Pinpoint the cell where the given text exists, returning its [x, y] midpoint coordinate. 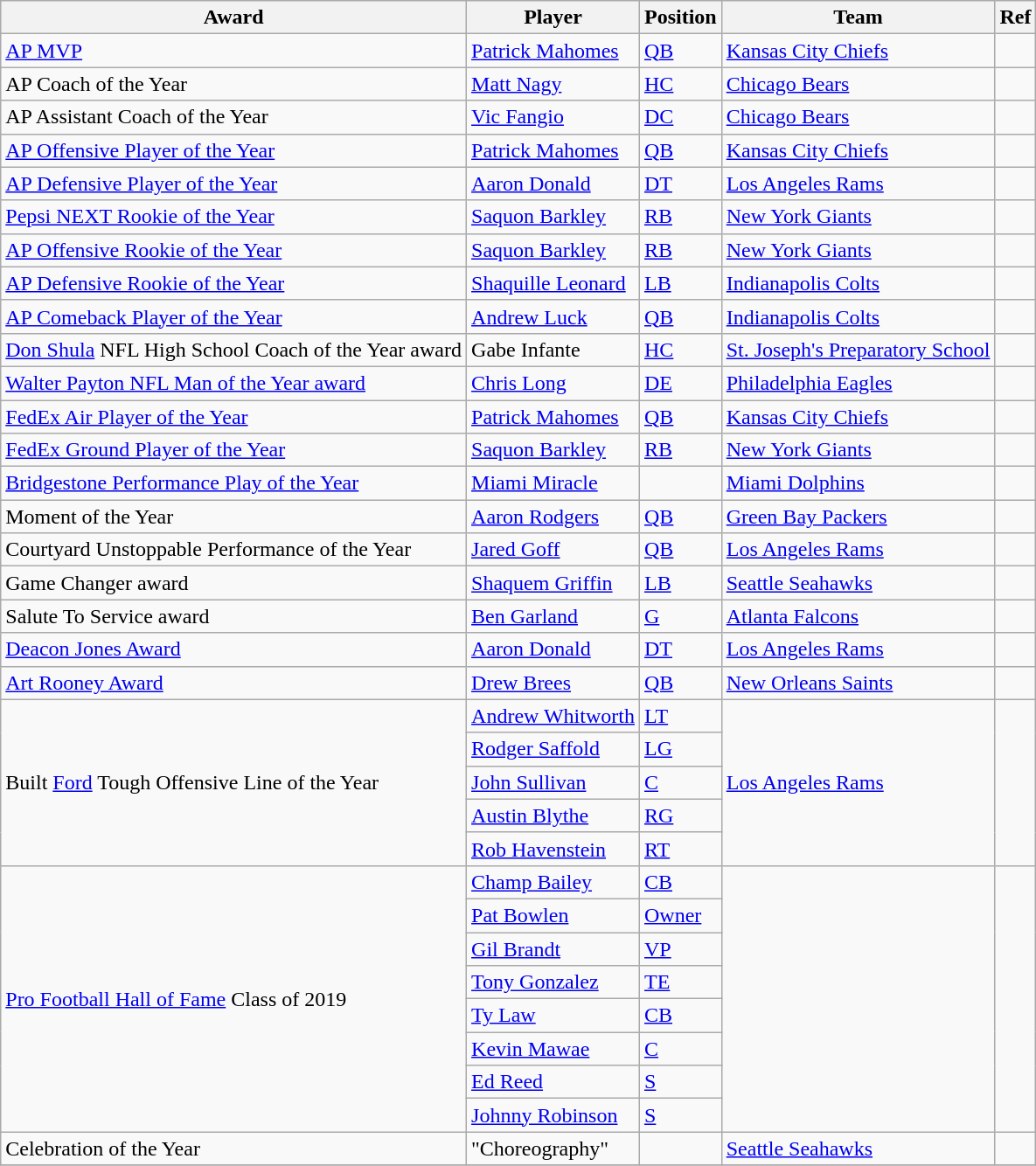
Miami Dolphins [859, 483]
VP [680, 948]
Shaquille Leonard [553, 283]
Bridgestone Performance Play of the Year [234, 483]
TE [680, 982]
Built Ford Tough Offensive Line of the Year [234, 782]
Don Shula NFL High School Coach of the Year award [234, 350]
Atlanta Falcons [859, 616]
St. Joseph's Preparatory School [859, 350]
AP Coach of the Year [234, 84]
Drew Brees [553, 683]
Ref [1016, 17]
Salute To Service award [234, 616]
Johnny Robinson [553, 1115]
Rodger Saffold [553, 749]
Aaron Rodgers [553, 517]
Green Bay Packers [859, 517]
"Choreography" [553, 1149]
AP Defensive Player of the Year [234, 184]
Tony Gonzalez [553, 982]
Courtyard Unstoppable Performance of the Year [234, 550]
Matt Nagy [553, 84]
Walter Payton NFL Man of the Year award [234, 383]
Pat Bowlen [553, 915]
Miami Miracle [553, 483]
Pepsi NEXT Rookie of the Year [234, 217]
Game Changer award [234, 583]
Vic Fangio [553, 117]
Gil Brandt [553, 948]
DE [680, 383]
RG [680, 816]
Andrew Luck [553, 316]
Art Rooney Award [234, 683]
G [680, 616]
AP MVP [234, 51]
FedEx Ground Player of the Year [234, 450]
LG [680, 749]
AP Defensive Rookie of the Year [234, 283]
Player [553, 17]
Andrew Whitworth [553, 716]
AP Offensive Rookie of the Year [234, 250]
Celebration of the Year [234, 1149]
AP Assistant Coach of the Year [234, 117]
Rob Havenstein [553, 849]
Pro Football Hall of Fame Class of 2019 [234, 998]
Ty Law [553, 1016]
DC [680, 117]
LT [680, 716]
Chris Long [553, 383]
Ben Garland [553, 616]
Position [680, 17]
AP Offensive Player of the Year [234, 150]
Jared Goff [553, 550]
Award [234, 17]
Shaquem Griffin [553, 583]
Austin Blythe [553, 816]
Team [859, 17]
RT [680, 849]
Kevin Mawae [553, 1049]
AP Comeback Player of the Year [234, 316]
Ed Reed [553, 1082]
Gabe Infante [553, 350]
John Sullivan [553, 782]
Deacon Jones Award [234, 649]
FedEx Air Player of the Year [234, 417]
Philadelphia Eagles [859, 383]
Owner [680, 915]
Moment of the Year [234, 517]
New Orleans Saints [859, 683]
Champ Bailey [553, 882]
